Capture the cell that displays the provided text and extract its [X, Y] central coordinate. 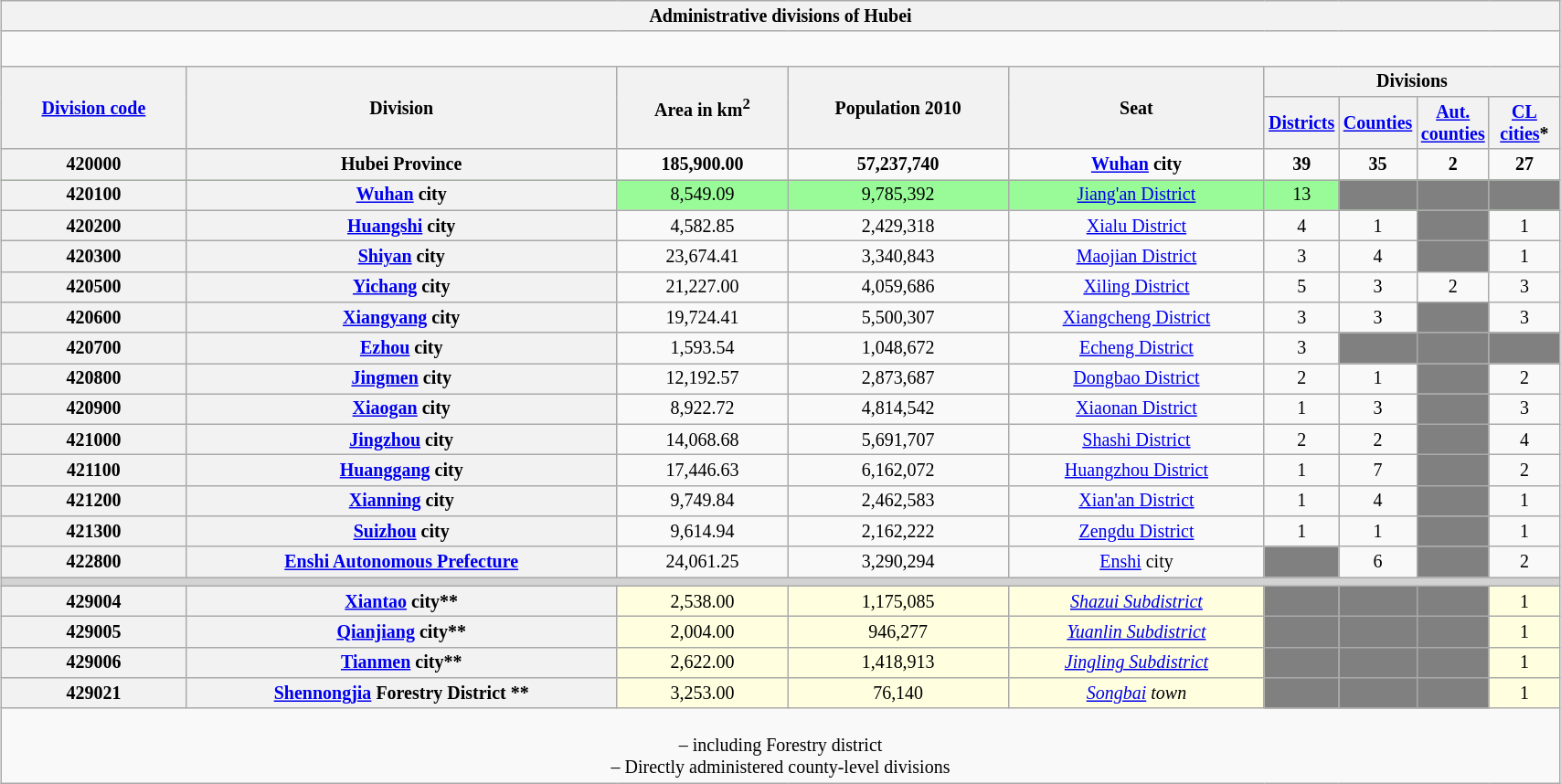
Shashi District [1137, 440]
2,429,318 [898, 225]
Xiangyang city [401, 318]
24,061.25 [702, 563]
4,059,686 [898, 287]
420300 [94, 256]
2,462,583 [898, 501]
Enshi Autonomous Prefecture [401, 563]
Huanggang city [401, 470]
21,227.00 [702, 287]
421200 [94, 501]
7 [1378, 470]
Aut. counties [1453, 122]
Shiyan city [401, 256]
39 [1301, 164]
Jingling Subdistrict [1137, 663]
Suizhou city [401, 532]
Echeng District [1137, 347]
Huangshi city [401, 225]
420900 [94, 409]
Dongbao District [1137, 378]
5,691,707 [898, 440]
76,140 [898, 693]
Administrative divisions of Hubei [780, 16]
Xiaogan city [401, 409]
Shennongjia Forestry District ** [401, 693]
946,277 [898, 632]
Jingmen city [401, 378]
3,253.00 [702, 693]
1,048,672 [898, 347]
9,749.84 [702, 501]
421100 [94, 470]
Hubei Province [401, 164]
Shazui Subdistrict [1137, 601]
14,068.68 [702, 440]
Yuanlin Subdistrict [1137, 632]
Districts [1301, 122]
420800 [94, 378]
6 [1378, 563]
Counties [1378, 122]
Tianmen city** [401, 663]
420500 [94, 287]
Population 2010 [898, 108]
2,538.00 [702, 601]
3,340,843 [898, 256]
Zengdu District [1137, 532]
422800 [94, 563]
Ezhou city [401, 347]
Jingzhou city [401, 440]
35 [1378, 164]
17,446.63 [702, 470]
2,004.00 [702, 632]
185,900.00 [702, 164]
9,614.94 [702, 532]
1,418,913 [898, 663]
Seat [1137, 108]
Huangzhou District [1137, 470]
Division code [94, 108]
27 [1524, 164]
2,873,687 [898, 378]
8,549.09 [702, 196]
Xiaonan District [1137, 409]
Xiangcheng District [1137, 318]
420000 [94, 164]
Xiantao city** [401, 601]
– including Forestry district – Directly administered county-level divisions [780, 746]
Maojian District [1137, 256]
57,237,740 [898, 164]
Divisions [1411, 82]
9,785,392 [898, 196]
429004 [94, 601]
23,674.41 [702, 256]
Xian'an District [1137, 501]
429021 [94, 693]
5 [1301, 287]
1,593.54 [702, 347]
Xiling District [1137, 287]
13 [1301, 196]
420700 [94, 347]
429005 [94, 632]
1,175,085 [898, 601]
6,162,072 [898, 470]
421300 [94, 532]
Division [401, 108]
19,724.41 [702, 318]
Jiang'an District [1137, 196]
CL cities* [1524, 122]
4,582.85 [702, 225]
12,192.57 [702, 378]
421000 [94, 440]
Qianjiang city** [401, 632]
Enshi city [1137, 563]
Xianning city [401, 501]
420200 [94, 225]
8,922.72 [702, 409]
5,500,307 [898, 318]
420100 [94, 196]
2,162,222 [898, 532]
2,622.00 [702, 663]
420600 [94, 318]
Xialu District [1137, 225]
3,290,294 [898, 563]
Songbai town [1137, 693]
4,814,542 [898, 409]
Yichang city [401, 287]
Area in km2 [702, 108]
429006 [94, 663]
